Determine the [x, y] coordinate at the center of the cell enclosing the given text.  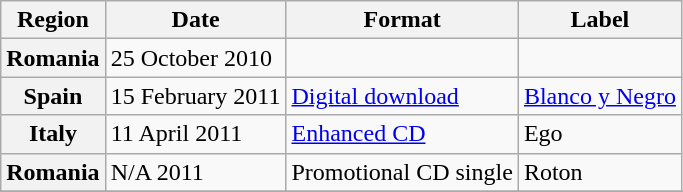
Region [53, 20]
Ego [600, 134]
15 February 2011 [196, 96]
Format [402, 20]
11 April 2011 [196, 134]
Enhanced CD [402, 134]
25 October 2010 [196, 58]
Roton [600, 172]
Date [196, 20]
Label [600, 20]
N/A 2011 [196, 172]
Promotional CD single [402, 172]
Blanco y Negro [600, 96]
Digital download [402, 96]
Spain [53, 96]
Italy [53, 134]
